Output the [X, Y] coordinate of the center of the cell containing the given text.  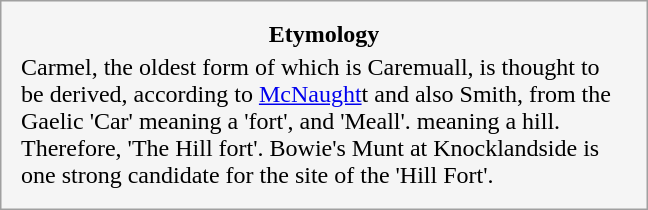
Etymology [324, 35]
